Find where the given text appears and provide that cell's center as [x, y] coordinate. 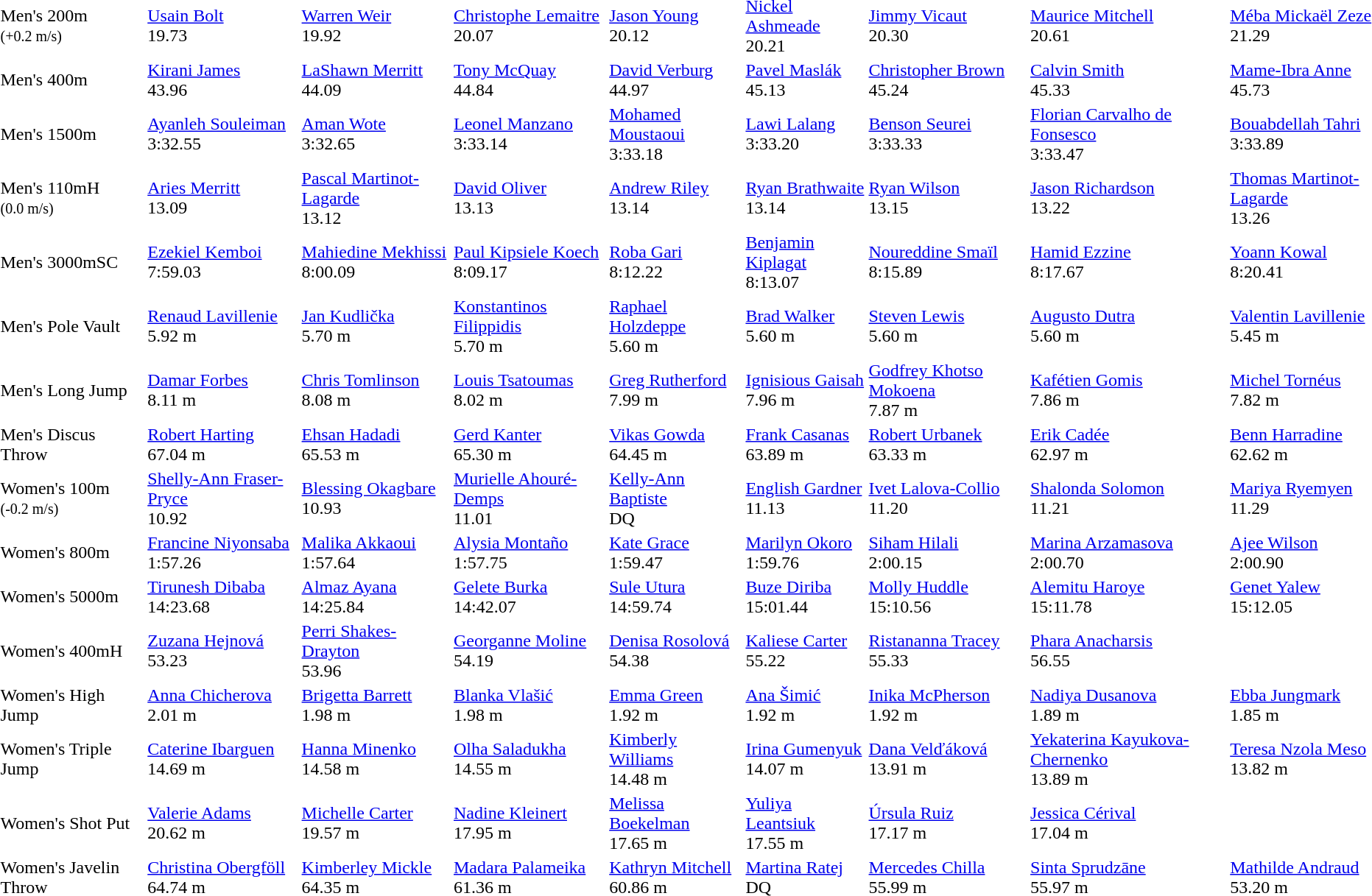
Chris Tomlinson 8.08 m [376, 390]
Molly Huddle 15:10.56 [947, 596]
Francine Niyonsaba 1:57.26 [222, 552]
Mahiedine Mekhissi 8:00.09 [376, 262]
Ristananna Tracey 55.33 [947, 651]
Tirunesh Dibaba 14:23.68 [222, 596]
Caterine Ibarguen 14.69 m [222, 759]
Hanna Minenko 14.58 m [376, 759]
Renaud Lavillenie 5.92 m [222, 326]
Kelly-Ann Baptiste DQ [675, 498]
Florian Carvalho de Fonsesco 3:33.47 [1128, 134]
Ignisious Gaisah 7.96 m [805, 390]
Augusto Dutra 5.60 m [1128, 326]
Shalonda Solomon 11.21 [1128, 498]
Irina Gumenyuk 14.07 m [805, 759]
Christopher Brown 45.24 [947, 80]
Yuliya Leantsiuk 17.55 m [805, 823]
Damar Forbes 8.11 m [222, 390]
Phara Anacharsis 56.55 [1128, 651]
Perri Shakes-Drayton 53.96 [376, 651]
Leonel Manzano 3:33.14 [530, 134]
Kimberly Williams 14.48 m [675, 759]
Jason Richardson 13.22 [1128, 198]
Malika Akkaoui 1:57.64 [376, 552]
Roba Gari 8:12.22 [675, 262]
David Oliver 13.13 [530, 198]
Georganne Moline 54.19 [530, 651]
Zuzana Hejnová 53.23 [222, 651]
Úrsula Ruiz 17.17 m [947, 823]
Inika McPherson 1.92 m [947, 705]
Robert Harting 67.04 m [222, 445]
Paul Kipsiele Koech 8:09.17 [530, 262]
English Gardner 11.13 [805, 498]
Konstantinos Filippidis 5.70 m [530, 326]
Nadine Kleinert 17.95 m [530, 823]
David Verburg 44.97 [675, 80]
Ivet Lalova-Collio 11.20 [947, 498]
Sule Utura 14:59.74 [675, 596]
Ayanleh Souleiman 3:32.55 [222, 134]
Raphael Holzdeppe 5.60 m [675, 326]
Buze Diriba 15:01.44 [805, 596]
Ezekiel Kemboi 7:59.03 [222, 262]
Gelete Burka 14:42.07 [530, 596]
Valerie Adams 20.62 m [222, 823]
Lawi Lalang 3:33.20 [805, 134]
Shelly-Ann Fraser-Pryce 10.92 [222, 498]
Denisa Rosolová 54.38 [675, 651]
Godfrey Khotso Mokoena 7.87 m [947, 390]
Gerd Kanter 65.30 m [530, 445]
Aman Wote 3:32.65 [376, 134]
Robert Urbanek 63.33 m [947, 445]
Tony McQuay 44.84 [530, 80]
Andrew Riley 13.14 [675, 198]
Brad Walker 5.60 m [805, 326]
Melissa Boekelman 17.65 m [675, 823]
Calvin Smith 45.33 [1128, 80]
Brigetta Barrett 1.98 m [376, 705]
Anna Chicherova 2.01 m [222, 705]
Jan Kudlička 5.70 m [376, 326]
Blessing Okagbare 10.93 [376, 498]
Almaz Ayana 14:25.84 [376, 596]
Jessica Cérival 17.04 m [1128, 823]
Michelle Carter 19.57 m [376, 823]
Ehsan Hadadi 65.53 m [376, 445]
Steven Lewis 5.60 m [947, 326]
Dana Velďáková 13.91 m [947, 759]
Ryan Wilson 13.15 [947, 198]
Benjamin Kiplagat 8:13.07 [805, 262]
Kate Grace 1:59.47 [675, 552]
Aries Merritt 13.09 [222, 198]
Murielle Ahouré-Demps 11.01 [530, 498]
Mohamed Moustaoui 3:33.18 [675, 134]
Frank Casanas 63.89 m [805, 445]
Kafétien Gomis 7.86 m [1128, 390]
Nadiya Dusanova 1.89 m [1128, 705]
Alemitu Haroye 15:11.78 [1128, 596]
Pascal Martinot-Lagarde 13.12 [376, 198]
Pavel Maslák 45.13 [805, 80]
Hamid Ezzine 8:17.67 [1128, 262]
Blanka Vlašić 1.98 m [530, 705]
Alysia Montaño 1:57.75 [530, 552]
Siham Hilali 2:00.15 [947, 552]
Vikas Gowda 64.45 m [675, 445]
Ana Šimić 1.92 m [805, 705]
Louis Tsatoumas 8.02 m [530, 390]
Ryan Brathwaite 13.14 [805, 198]
Benson Seurei 3:33.33 [947, 134]
Noureddine Smaïl 8:15.89 [947, 262]
LaShawn Merritt 44.09 [376, 80]
Yekaterina Kayukova-Chernenko 13.89 m [1128, 759]
Olha Saladukha 14.55 m [530, 759]
Marina Arzamasova 2:00.70 [1128, 552]
Marilyn Okoro 1:59.76 [805, 552]
Erik Cadée 62.97 m [1128, 445]
Kirani James 43.96 [222, 80]
Greg Rutherford 7.99 m [675, 390]
Kaliese Carter 55.22 [805, 651]
Emma Green 1.92 m [675, 705]
